Capture the cell that displays the provided text and extract its [x, y] central coordinate. 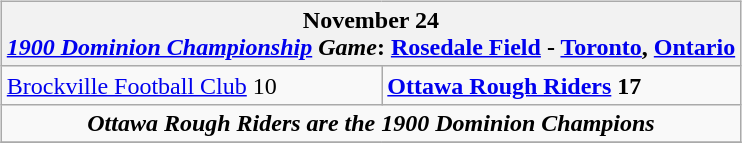
Ottawa Rough Riders 17 [562, 85]
November 241900 Dominion Championship Game: Rosedale Field - Toronto, Ontario [370, 34]
Brockville Football Club 10 [192, 85]
Ottawa Rough Riders are the 1900 Dominion Champions [370, 123]
